Return (x, y) of the center of cell containing provided text 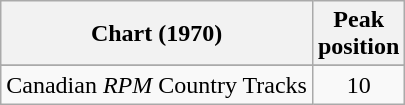
10 (358, 85)
Peakposition (358, 34)
Chart (1970) (157, 34)
Canadian RPM Country Tracks (157, 85)
